For the text-containing cell, return its midpoint in (x, y) coordinate format. 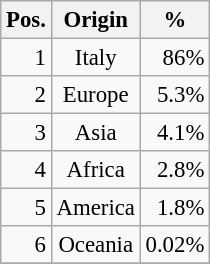
0.02% (174, 245)
Asia (96, 133)
Origin (96, 20)
3 (26, 133)
1 (26, 58)
2 (26, 95)
4 (26, 170)
5 (26, 208)
Europe (96, 95)
Italy (96, 58)
America (96, 208)
2.8% (174, 170)
Africa (96, 170)
% (174, 20)
5.3% (174, 95)
4.1% (174, 133)
86% (174, 58)
1.8% (174, 208)
6 (26, 245)
Oceania (96, 245)
Pos. (26, 20)
